Provide the [x, y] coordinate of the cell's center where the given text is located.  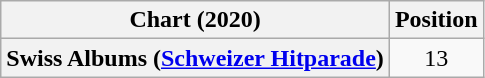
Position [436, 20]
13 [436, 58]
Chart (2020) [196, 20]
Swiss Albums (Schweizer Hitparade) [196, 58]
